Provide the [X, Y] coordinate of the cell's center where the given text is located.  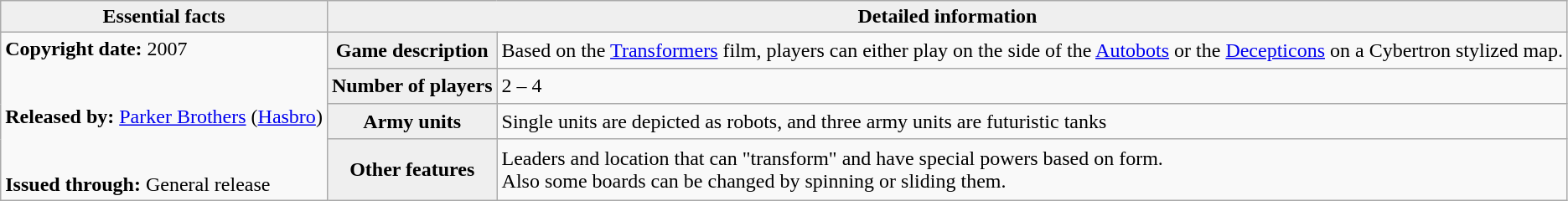
Copyright date: 2007 Released by: Parker Brothers (Hasbro) Issued through: General release [164, 116]
Essential facts [164, 17]
Other features [412, 169]
Leaders and location that can "transform" and have special powers based on form.Also some boards can be changed by spinning or sliding them. [1032, 169]
Game description [412, 50]
2 – 4 [1032, 85]
Number of players [412, 85]
Army units [412, 121]
Detailed information [947, 17]
Based on the Transformers film, players can either play on the side of the Autobots or the Decepticons on a Cybertron stylized map. [1032, 50]
Single units are depicted as robots, and three army units are futuristic tanks [1032, 121]
